Detect which cell encompasses the target text, then output its [X, Y] center coordinate. 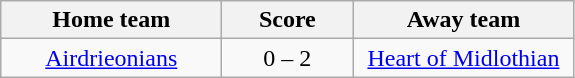
Heart of Midlothian [464, 58]
Home team [112, 20]
Score [288, 20]
Away team [464, 20]
0 – 2 [288, 58]
Airdrieonians [112, 58]
